For the text-containing cell, return its midpoint in [X, Y] coordinate format. 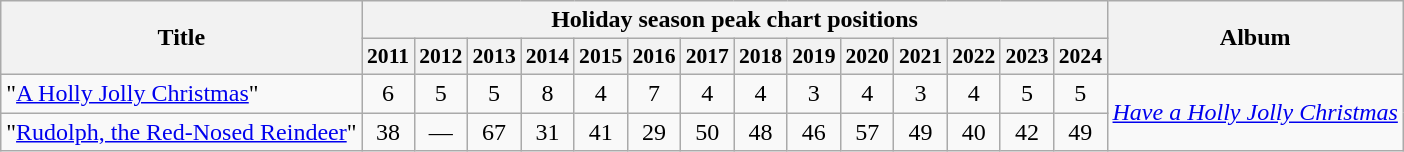
Holiday season peak chart positions [734, 20]
2022 [974, 57]
2021 [920, 57]
6 [388, 93]
Album [1255, 38]
2014 [548, 57]
Have a Holly Jolly Christmas [1255, 112]
48 [760, 131]
Title [182, 38]
2012 [440, 57]
40 [974, 131]
41 [600, 131]
2013 [494, 57]
7 [654, 93]
8 [548, 93]
46 [814, 131]
2016 [654, 57]
"A Holly Jolly Christmas" [182, 93]
2020 [868, 57]
31 [548, 131]
67 [494, 131]
29 [654, 131]
2011 [388, 57]
2024 [1080, 57]
"Rudolph, the Red-Nosed Reindeer" [182, 131]
38 [388, 131]
2019 [814, 57]
50 [708, 131]
57 [868, 131]
2017 [708, 57]
2023 [1026, 57]
2018 [760, 57]
42 [1026, 131]
— [440, 131]
2015 [600, 57]
